Return the [X, Y] coordinate for the center point of the cell that contains the specified text.  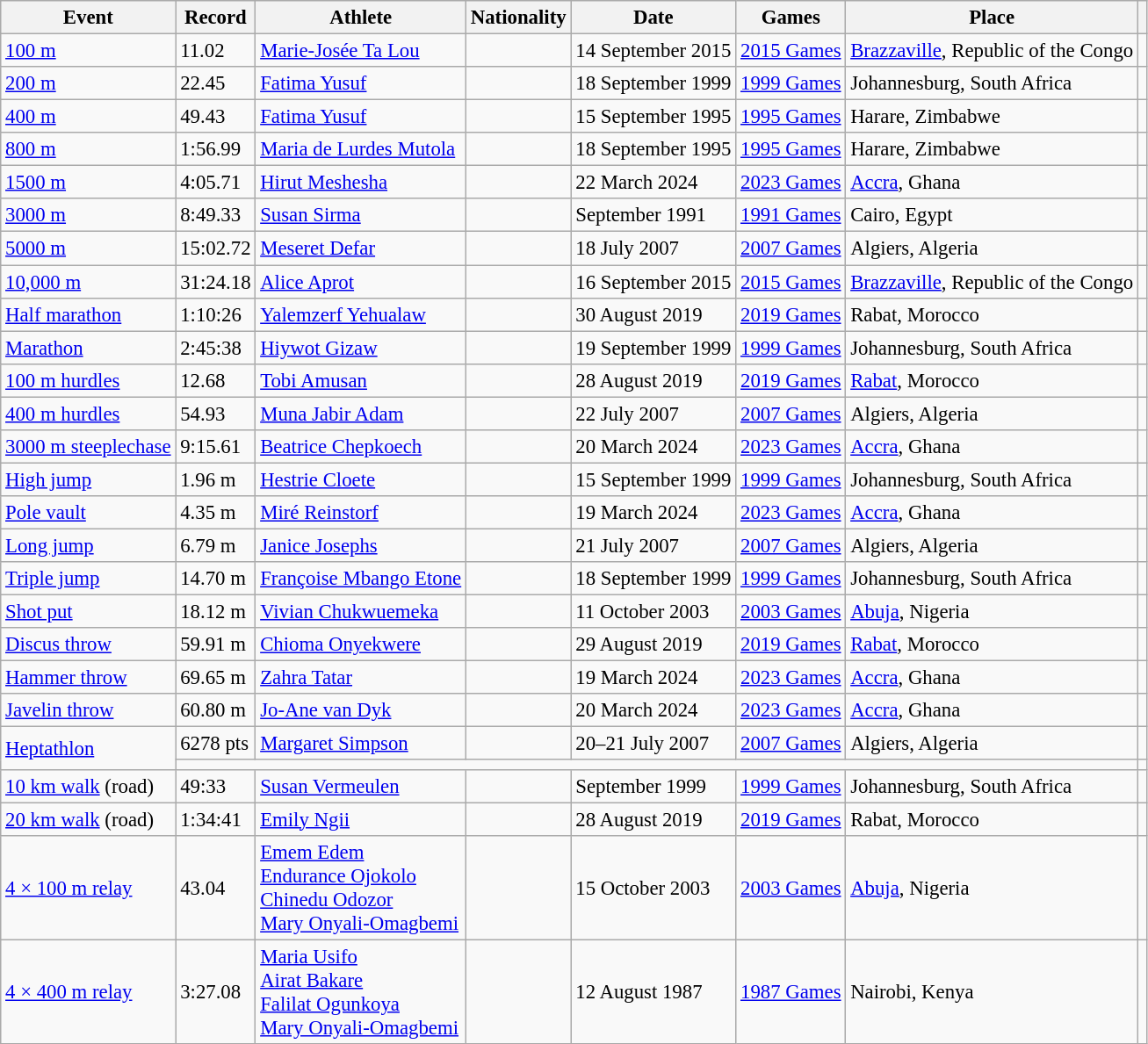
5000 m [88, 248]
Half marathon [88, 314]
Nationality [518, 18]
Marie-Josée Ta Lou [361, 51]
4:05.71 [216, 183]
1991 Games [791, 215]
Yalemzerf Yehualaw [361, 314]
11.02 [216, 51]
1:34:41 [216, 819]
Zahra Tatar [361, 678]
12 August 1987 [653, 992]
Long jump [88, 545]
3000 m [88, 215]
Maria UsifoAirat BakareFalilat OgunkoyaMary Onyali-Omagbemi [361, 992]
43.04 [216, 887]
800 m [88, 149]
Marathon [88, 348]
69.65 m [216, 678]
Event [88, 18]
60.80 m [216, 710]
Hirut Meshesha [361, 183]
Miré Reinstorf [361, 513]
400 m [88, 117]
Place [993, 18]
1:56.99 [216, 149]
Record [216, 18]
22 March 2024 [653, 183]
1:10:26 [216, 314]
1987 Games [791, 992]
4 × 400 m relay [88, 992]
6278 pts [216, 744]
49.43 [216, 117]
Nairobi, Kenya [993, 992]
6.79 m [216, 545]
100 m [88, 51]
15:02.72 [216, 248]
Athlete [361, 18]
Shot put [88, 612]
15 October 2003 [653, 887]
September 1991 [653, 215]
Maria de Lurdes Mutola [361, 149]
16 September 2015 [653, 282]
High jump [88, 479]
10 km walk (road) [88, 786]
20–21 July 2007 [653, 744]
Javelin throw [88, 710]
14.70 m [216, 579]
Susan Vermeulen [361, 786]
3:27.08 [216, 992]
Muna Jabir Adam [361, 414]
18.12 m [216, 612]
Françoise Mbango Etone [361, 579]
Date [653, 18]
19 September 1999 [653, 348]
18 September 1995 [653, 149]
9:15.61 [216, 447]
15 September 1995 [653, 117]
15 September 1999 [653, 479]
20 km walk (road) [88, 819]
4.35 m [216, 513]
Emily Ngii [361, 819]
59.91 m [216, 644]
Beatrice Chepkoech [361, 447]
31:24.18 [216, 282]
3000 m steeplechase [88, 447]
400 m hurdles [88, 414]
21 July 2007 [653, 545]
Janice Josephs [361, 545]
Pole vault [88, 513]
22.45 [216, 83]
11 October 2003 [653, 612]
29 August 2019 [653, 644]
Hiywot Gizaw [361, 348]
Games [791, 18]
Hammer throw [88, 678]
54.93 [216, 414]
Cairo, Egypt [993, 215]
Emem EdemEndurance OjokoloChinedu OdozorMary Onyali-Omagbemi [361, 887]
2:45:38 [216, 348]
Triple jump [88, 579]
18 July 2007 [653, 248]
Chioma Onyekwere [361, 644]
30 August 2019 [653, 314]
Alice Aprot [361, 282]
Susan Sirma [361, 215]
8:49.33 [216, 215]
Jo-Ane van Dyk [361, 710]
Meseret Defar [361, 248]
Discus throw [88, 644]
Heptathlon [88, 748]
22 July 2007 [653, 414]
12.68 [216, 380]
1.96 m [216, 479]
100 m hurdles [88, 380]
14 September 2015 [653, 51]
10,000 m [88, 282]
Hestrie Cloete [361, 479]
September 1999 [653, 786]
4 × 100 m relay [88, 887]
49:33 [216, 786]
200 m [88, 83]
1500 m [88, 183]
Margaret Simpson [361, 744]
Vivian Chukwuemeka [361, 612]
Tobi Amusan [361, 380]
